Search for the cell housing the specified text and yield its [X, Y] center coordinate. 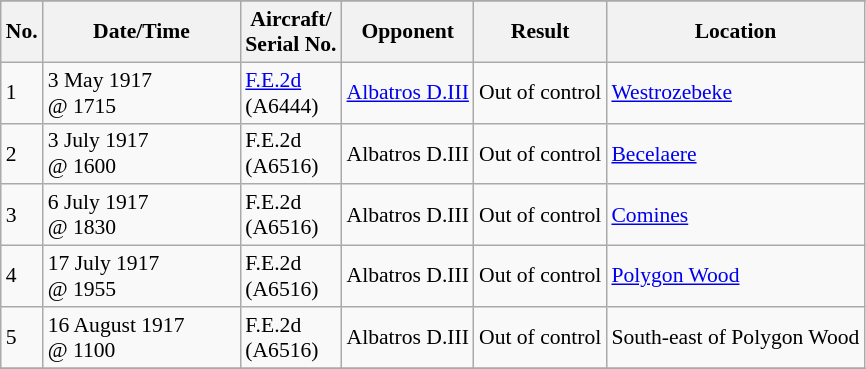
Opponent [408, 32]
3 July 1917@ 1600 [142, 154]
Aircraft/Serial No. [290, 32]
Polygon Wood [735, 276]
5 [22, 338]
Becelaere [735, 154]
16 August 1917@ 1100 [142, 338]
Comines [735, 216]
South-east of Polygon Wood [735, 338]
4 [22, 276]
6 July 1917@ 1830 [142, 216]
No. [22, 32]
Westrozebeke [735, 92]
17 July 1917@ 1955 [142, 276]
3 May 1917@ 1715 [142, 92]
2 [22, 154]
Result [540, 32]
F.E.2d(A6444) [290, 92]
1 [22, 92]
Date/Time [142, 32]
Location [735, 32]
3 [22, 216]
